Return the (x, y) coordinate for the center point of the cell that contains the specified text.  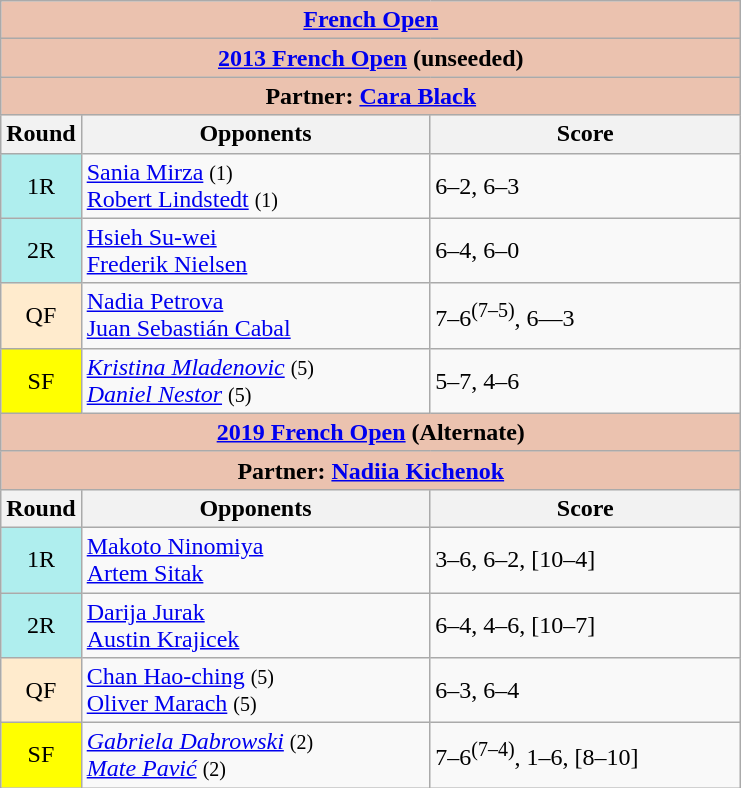
2019 French Open (Alternate) (371, 432)
6–2, 6–3 (586, 186)
Partner: Cara Black (371, 96)
Kristina Mladenovic (5) Daniel Nestor (5) (256, 380)
5–7, 4–6 (586, 380)
6–3, 6–4 (586, 690)
Nadia Petrova Juan Sebastián Cabal (256, 316)
7–6(7–5), 6—3 (586, 316)
Gabriela Dabrowski (2) Mate Pavić (2) (256, 756)
Chan Hao-ching (5) Oliver Marach (5) (256, 690)
Partner: Nadiia Kichenok (371, 470)
7–6(7–4), 1–6, [8–10] (586, 756)
6–4, 6–0 (586, 250)
3–6, 6–2, [10–4] (586, 560)
Hsieh Su-wei Frederik Nielsen (256, 250)
Darija Jurak Austin Krajicek (256, 624)
French Open (371, 20)
Sania Mirza (1) Robert Lindstedt (1) (256, 186)
6–4, 4–6, [10–7] (586, 624)
2013 French Open (unseeded) (371, 58)
Makoto Ninomiya Artem Sitak (256, 560)
